Locate the cell with the specified text and output its [x, y] center coordinate. 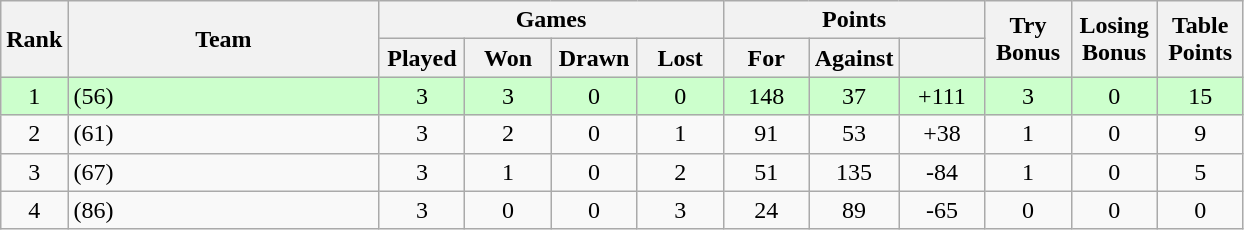
53 [854, 134]
+111 [942, 96]
(61) [224, 134]
Losing Bonus [1114, 39]
Team [224, 39]
(67) [224, 172]
89 [854, 210]
Table Points [1200, 39]
15 [1200, 96]
135 [854, 172]
4 [34, 210]
Points [854, 20]
(86) [224, 210]
Rank [34, 39]
Drawn [594, 58]
For [766, 58]
+38 [942, 134]
Try Bonus [1028, 39]
Lost [680, 58]
148 [766, 96]
Played [422, 58]
5 [1200, 172]
Won [508, 58]
51 [766, 172]
9 [1200, 134]
91 [766, 134]
Against [854, 58]
-65 [942, 210]
-84 [942, 172]
24 [766, 210]
Games [551, 20]
(56) [224, 96]
37 [854, 96]
